Identify which cell holds the provided text, then report its (x, y) central coordinate. 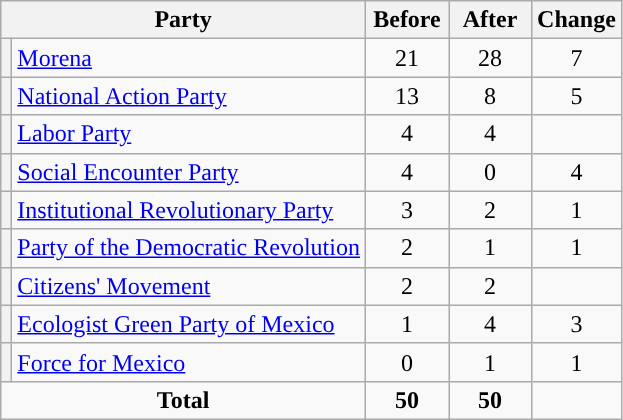
Social Encounter Party (189, 172)
Citizens' Movement (189, 286)
Force for Mexico (189, 362)
13 (406, 96)
Labor Party (189, 134)
Party of the Democratic Revolution (189, 248)
21 (406, 58)
Morena (189, 58)
Party (184, 20)
Ecologist Green Party of Mexico (189, 324)
After (490, 20)
National Action Party (189, 96)
5 (577, 96)
Before (406, 20)
28 (490, 58)
Change (577, 20)
7 (577, 58)
Institutional Revolutionary Party (189, 210)
Total (184, 400)
8 (490, 96)
